Return the (X, Y) coordinate for the center point of the cell that contains the specified text.  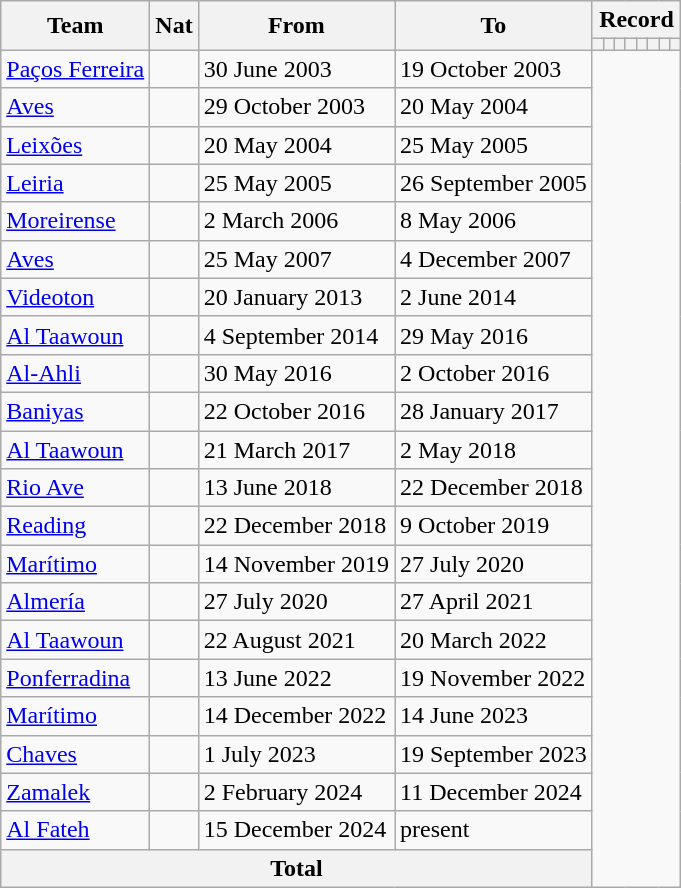
29 May 2016 (494, 335)
26 September 2005 (494, 183)
Rio Ave (76, 488)
Leiria (76, 183)
Videoton (76, 297)
Ponferradina (76, 678)
Almería (76, 602)
Leixões (76, 145)
Paços Ferreira (76, 69)
19 October 2003 (494, 69)
2 October 2016 (494, 373)
Reading (76, 526)
4 December 2007 (494, 259)
21 March 2017 (296, 449)
9 October 2019 (494, 526)
13 June 2018 (296, 488)
20 January 2013 (296, 297)
Record (636, 20)
2 March 2006 (296, 221)
Chaves (76, 754)
4 September 2014 (296, 335)
19 November 2022 (494, 678)
14 November 2019 (296, 564)
13 June 2022 (296, 678)
2 February 2024 (296, 792)
30 May 2016 (296, 373)
14 June 2023 (494, 716)
Al Fateh (76, 830)
20 March 2022 (494, 640)
15 December 2024 (296, 830)
28 January 2017 (494, 411)
25 May 2007 (296, 259)
29 October 2003 (296, 107)
2 June 2014 (494, 297)
present (494, 830)
1 July 2023 (296, 754)
22 October 2016 (296, 411)
8 May 2006 (494, 221)
Team (76, 26)
27 April 2021 (494, 602)
Total (296, 868)
11 December 2024 (494, 792)
Moreirense (76, 221)
Nat (174, 26)
30 June 2003 (296, 69)
Al-Ahli (76, 373)
19 September 2023 (494, 754)
To (494, 26)
Baniyas (76, 411)
2 May 2018 (494, 449)
From (296, 26)
14 December 2022 (296, 716)
Zamalek (76, 792)
22 August 2021 (296, 640)
